Identify which cell holds the provided text, then report its (X, Y) central coordinate. 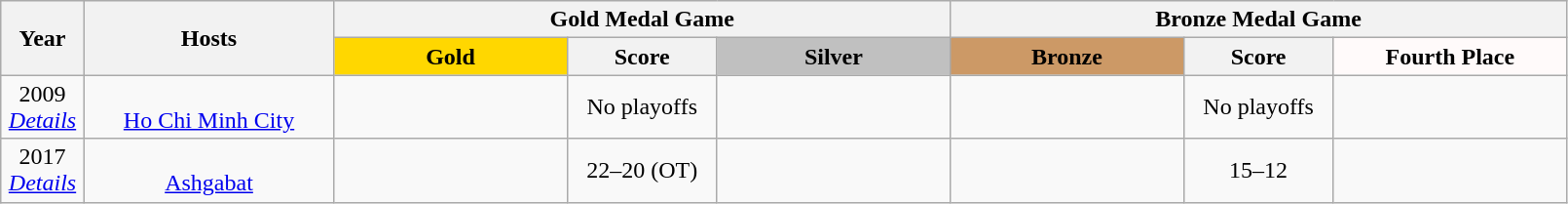
Gold (450, 57)
Silver (834, 57)
Fourth Place (1450, 57)
Ashgabat (208, 170)
Ho Chi Minh City (208, 107)
2017 Details (43, 170)
Gold Medal Game (643, 20)
Year (43, 38)
Bronze Medal Game (1258, 20)
Bronze (1067, 57)
2009 Details (43, 107)
22–20 (OT) (642, 170)
15–12 (1258, 170)
Hosts (208, 38)
